Return the (x, y) coordinate for the center point of the cell that contains the specified text.  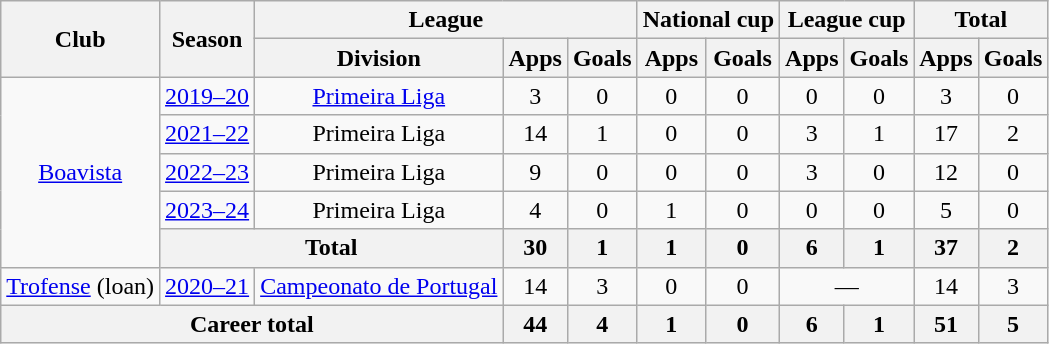
30 (535, 248)
9 (535, 172)
Club (80, 39)
2019–20 (208, 96)
Trofense (loan) (80, 286)
2021–22 (208, 134)
Division (379, 58)
2020–21 (208, 286)
League (446, 20)
51 (946, 324)
2022–23 (208, 172)
Season (208, 39)
37 (946, 248)
17 (946, 134)
League cup (847, 20)
Campeonato de Portugal (379, 286)
Boavista (80, 172)
2023–24 (208, 210)
Career total (252, 324)
— (847, 286)
12 (946, 172)
National cup (708, 20)
44 (535, 324)
